Output the [X, Y] coordinate of the center of the cell containing the given text.  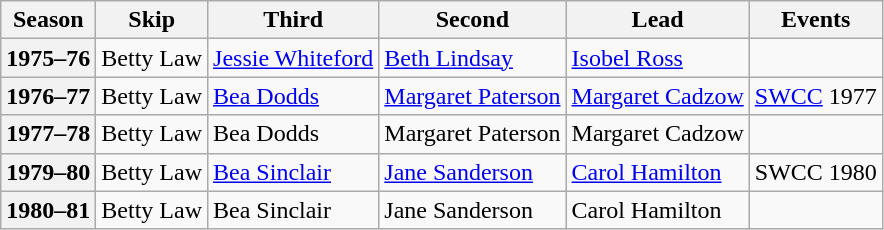
1977–78 [48, 134]
Season [48, 20]
1980–81 [48, 210]
1975–76 [48, 58]
Jessie Whiteford [294, 58]
Third [294, 20]
Second [472, 20]
Skip [152, 20]
SWCC 1980 [816, 172]
Beth Lindsay [472, 58]
Isobel Ross [658, 58]
Events [816, 20]
1976–77 [48, 96]
1979–80 [48, 172]
Lead [658, 20]
SWCC 1977 [816, 96]
